From the cell containing the given text, extract its center point as [X, Y] coordinate. 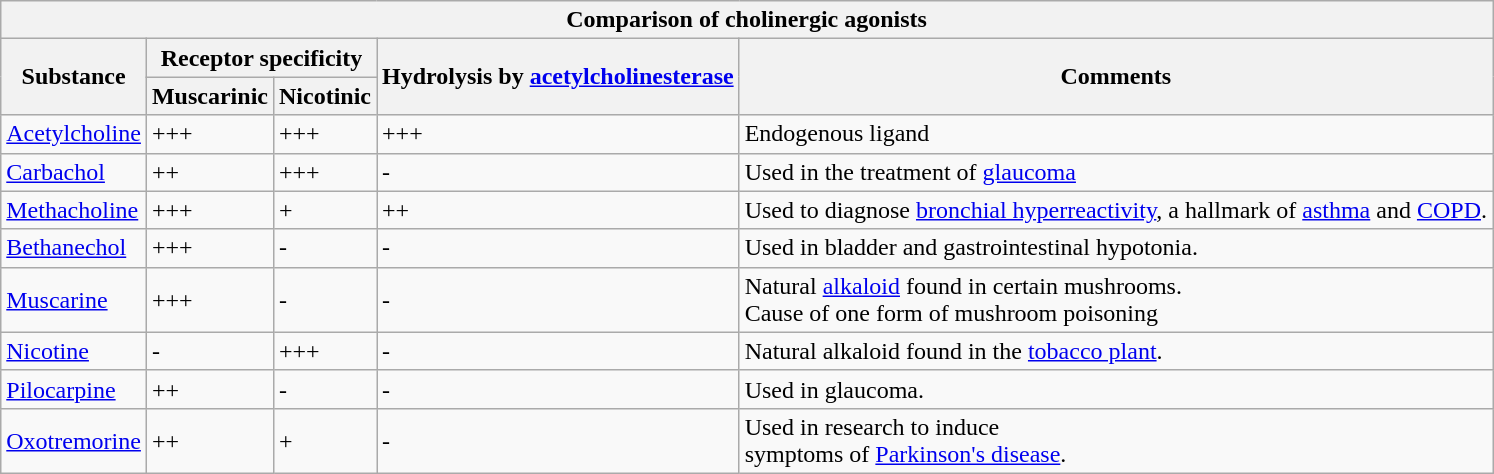
Bethanechol [74, 248]
Used in research to inducesymptoms of Parkinson's disease. [1116, 440]
Used to diagnose bronchial hyperreactivity, a hallmark of asthma and COPD. [1116, 210]
Acetylcholine [74, 134]
Comparison of cholinergic agonists [747, 20]
Oxotremorine [74, 440]
Used in glaucoma. [1116, 389]
Muscarinic [210, 96]
Nicotinic [324, 96]
Carbachol [74, 172]
Nicotine [74, 351]
Hydrolysis by acetylcholinesterase [558, 77]
Muscarine [74, 300]
Substance [74, 77]
Natural alkaloid found in the tobacco plant. [1116, 351]
Used in bladder and gastrointestinal hypotonia. [1116, 248]
Comments [1116, 77]
Pilocarpine [74, 389]
Receptor specificity [261, 58]
Natural alkaloid found in certain mushrooms.Cause of one form of mushroom poisoning [1116, 300]
Endogenous ligand [1116, 134]
Used in the treatment of glaucoma [1116, 172]
Methacholine [74, 210]
